From the cell containing the given text, extract its center point as (x, y) coordinate. 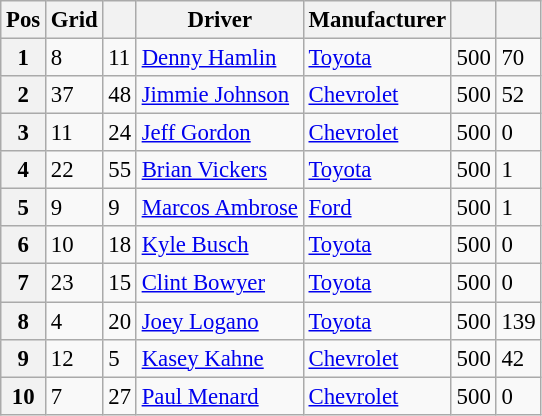
37 (74, 95)
18 (120, 245)
Grid (74, 20)
Denny Hamlin (220, 58)
52 (518, 95)
Brian Vickers (220, 170)
Manufacturer (377, 20)
27 (120, 396)
3 (24, 133)
42 (518, 358)
22 (74, 170)
Clint Bowyer (220, 283)
2 (24, 95)
48 (120, 95)
139 (518, 321)
Joey Logano (220, 321)
Ford (377, 208)
70 (518, 58)
Jeff Gordon (220, 133)
55 (120, 170)
Jimmie Johnson (220, 95)
Driver (220, 20)
Marcos Ambrose (220, 208)
Kasey Kahne (220, 358)
Pos (24, 20)
Paul Menard (220, 396)
23 (74, 283)
Kyle Busch (220, 245)
6 (24, 245)
24 (120, 133)
12 (74, 358)
15 (120, 283)
20 (120, 321)
